Detect which cell encompasses the target text, then output its [x, y] center coordinate. 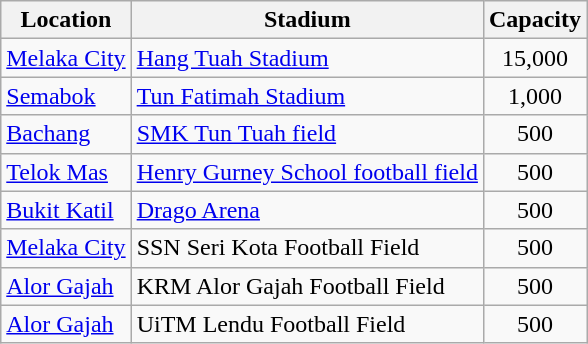
Henry Gurney School football field [307, 172]
Stadium [307, 20]
SSN Seri Kota Football Field [307, 248]
KRM Alor Gajah Football Field [307, 286]
Hang Tuah Stadium [307, 58]
Semabok [66, 96]
Drago Arena [307, 210]
15,000 [534, 58]
Bachang [66, 134]
Telok Mas [66, 172]
Tun Fatimah Stadium [307, 96]
SMK Tun Tuah field [307, 134]
Location [66, 20]
UiTM Lendu Football Field [307, 324]
Capacity [534, 20]
Bukit Katil [66, 210]
1,000 [534, 96]
